Output the (X, Y) coordinate of the center of the cell containing the given text.  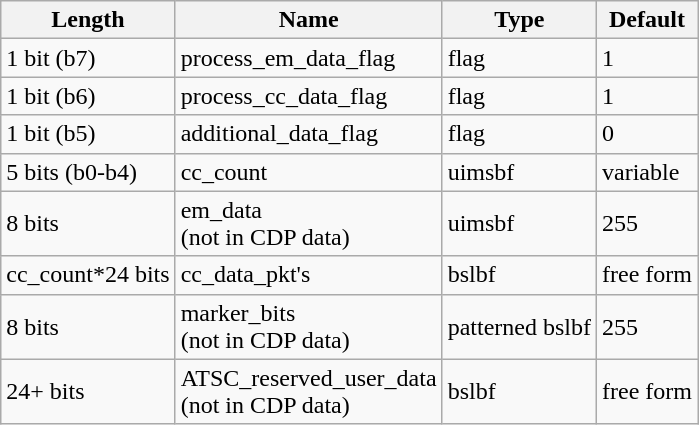
5 bits (b0-b4) (88, 172)
1 bit (b7) (88, 58)
Default (646, 20)
em_data(not in CDP data) (308, 224)
0 (646, 134)
1 bit (b5) (88, 134)
cc_data_pkt's (308, 275)
Name (308, 20)
variable (646, 172)
Length (88, 20)
additional_data_flag (308, 134)
cc_count*24 bits (88, 275)
marker_bits(not in CDP data) (308, 326)
ATSC_reserved_user_data(not in CDP data) (308, 392)
24+ bits (88, 392)
process_cc_data_flag (308, 96)
process_em_data_flag (308, 58)
patterned bslbf (519, 326)
Type (519, 20)
cc_count (308, 172)
1 bit (b6) (88, 96)
